Return [X, Y] of the center of cell containing provided text 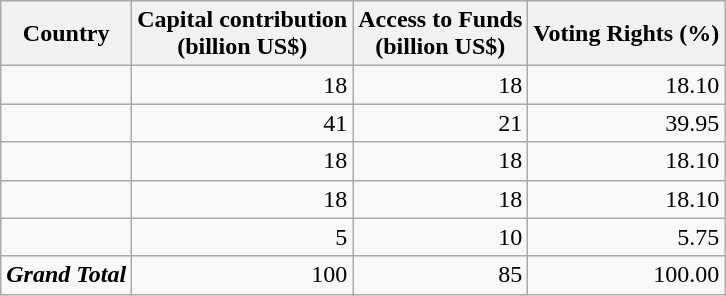
100.00 [626, 275]
Country [66, 34]
85 [440, 275]
Access to Funds(billion US$) [440, 34]
39.95 [626, 123]
21 [440, 123]
41 [242, 123]
5 [242, 237]
100 [242, 275]
5.75 [626, 237]
Capital contribution(billion US$) [242, 34]
10 [440, 237]
Grand Total [66, 275]
Voting Rights (%) [626, 34]
